For the text-containing cell, return its midpoint in [x, y] coordinate format. 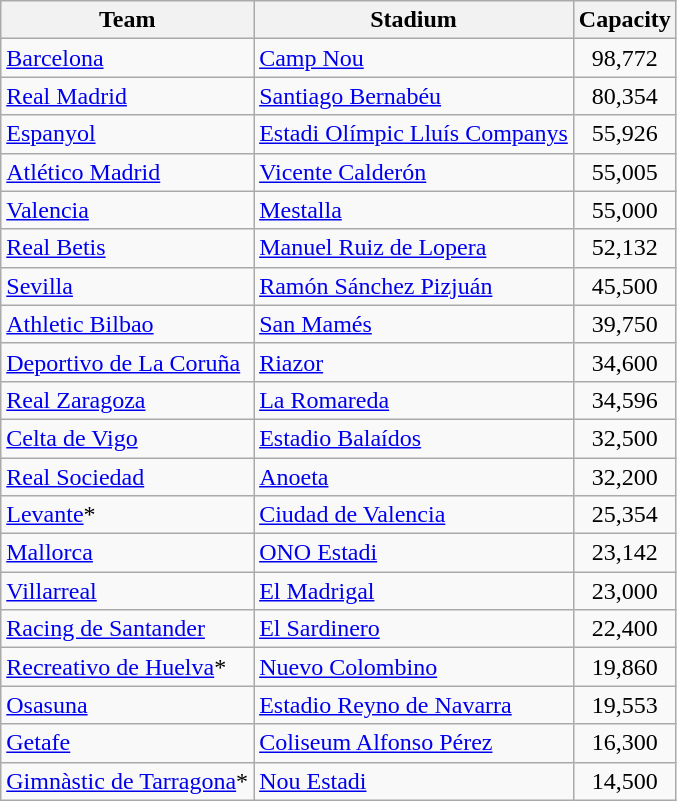
39,750 [624, 324]
Stadium [414, 20]
Real Madrid [128, 96]
Camp Nou [414, 58]
El Madrigal [414, 591]
34,596 [624, 400]
Barcelona [128, 58]
Coliseum Alfonso Pérez [414, 743]
Deportivo de La Coruña [128, 362]
El Sardinero [414, 629]
ONO Estadi [414, 553]
Celta de Vigo [128, 438]
Recreativo de Huelva* [128, 667]
Mallorca [128, 553]
22,400 [624, 629]
Gimnàstic de Tarragona* [128, 781]
La Romareda [414, 400]
80,354 [624, 96]
Valencia [128, 210]
Vicente Calderón [414, 172]
32,200 [624, 477]
16,300 [624, 743]
Espanyol [128, 134]
55,000 [624, 210]
23,000 [624, 591]
Athletic Bilbao [128, 324]
23,142 [624, 553]
Osasuna [128, 705]
Estadio Balaídos [414, 438]
55,926 [624, 134]
25,354 [624, 515]
Racing de Santander [128, 629]
Sevilla [128, 286]
Riazor [414, 362]
Atlético Madrid [128, 172]
Mestalla [414, 210]
98,772 [624, 58]
Getafe [128, 743]
Real Betis [128, 248]
Anoeta [414, 477]
Santiago Bernabéu [414, 96]
Estadi Olímpic Lluís Companys [414, 134]
Nuevo Colombino [414, 667]
San Mamés [414, 324]
45,500 [624, 286]
52,132 [624, 248]
55,005 [624, 172]
19,553 [624, 705]
Capacity [624, 20]
Nou Estadi [414, 781]
Ramón Sánchez Pizjuán [414, 286]
32,500 [624, 438]
34,600 [624, 362]
Estadio Reyno de Navarra [414, 705]
Team [128, 20]
Real Sociedad [128, 477]
Ciudad de Valencia [414, 515]
Levante* [128, 515]
19,860 [624, 667]
Real Zaragoza [128, 400]
Villarreal [128, 591]
Manuel Ruiz de Lopera [414, 248]
14,500 [624, 781]
